Extract the [x, y] coordinate from the center of the cell holding the provided text.  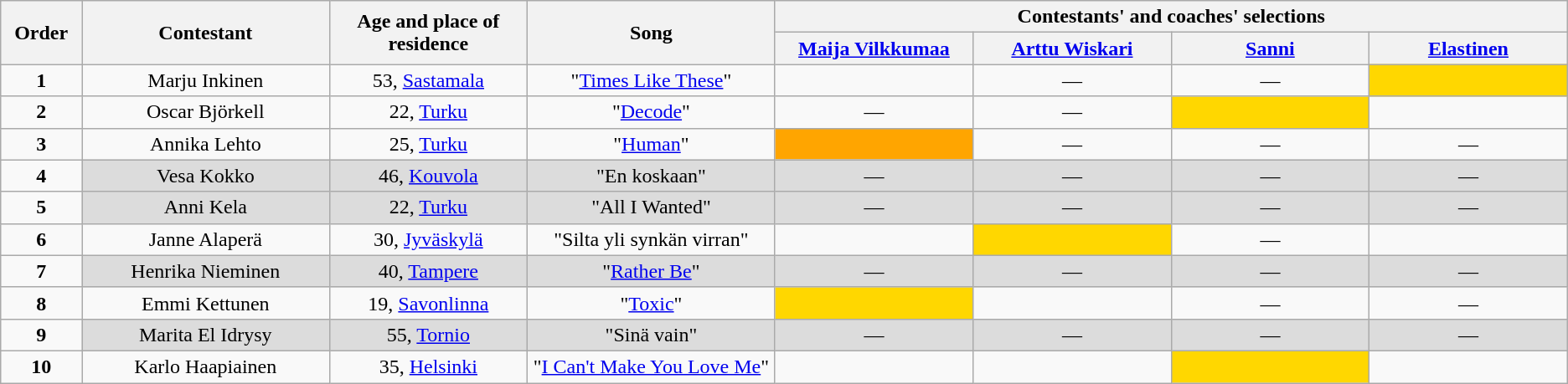
Oscar Björkell [206, 112]
6 [42, 239]
Contestants' and coaches' selections [1171, 17]
5 [42, 207]
35, Helsinki [428, 366]
"Times Like These" [652, 80]
25, Turku [428, 144]
"Decode" [652, 112]
Contestant [206, 33]
Maija Vilkkumaa [874, 49]
8 [42, 303]
2 [42, 112]
Elastinen [1469, 49]
Anni Kela [206, 207]
Age and place of residence [428, 33]
7 [42, 271]
Sanni [1270, 49]
Song [652, 33]
9 [42, 335]
Arttu Wiskari [1072, 49]
Marju Inkinen [206, 80]
Emmi Kettunen [206, 303]
10 [42, 366]
"Toxic" [652, 303]
"Human" [652, 144]
Order [42, 33]
53, Sastamala [428, 80]
46, Kouvola [428, 176]
1 [42, 80]
"I Can't Make You Love Me" [652, 366]
"Silta yli synkän virran" [652, 239]
"Sinä vain" [652, 335]
"Rather Be" [652, 271]
Marita El Idrysy [206, 335]
55, Tornio [428, 335]
Henrika Nieminen [206, 271]
30, Jyväskylä [428, 239]
Janne Alaperä [206, 239]
Karlo Haapiainen [206, 366]
"All I Wanted" [652, 207]
3 [42, 144]
Vesa Kokko [206, 176]
4 [42, 176]
19, Savonlinna [428, 303]
Annika Lehto [206, 144]
"En koskaan" [652, 176]
40, Tampere [428, 271]
